For the text-containing cell, return its midpoint in (X, Y) coordinate format. 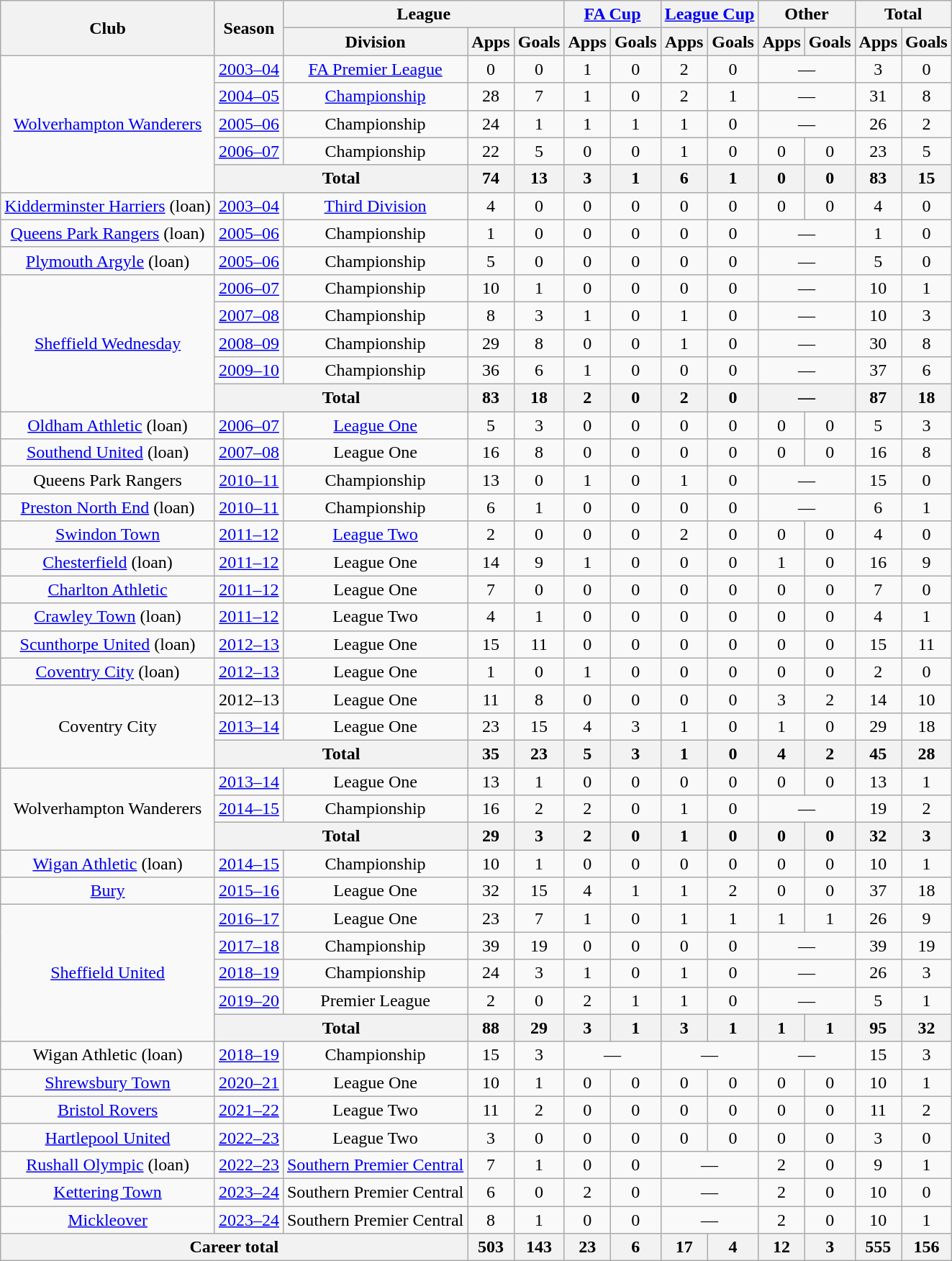
Preston North End (loan) (108, 507)
2020–21 (249, 1083)
Rushall Olympic (loan) (108, 1165)
Mickleover (108, 1220)
Plymouth Argyle (loan) (108, 261)
Club (108, 28)
35 (491, 754)
2015–16 (249, 891)
FA Premier League (375, 69)
Season (249, 28)
95 (878, 1028)
Bury (108, 891)
League (423, 14)
31 (878, 96)
Career total (235, 1247)
22 (491, 151)
2017–18 (249, 946)
Coventry City (loan) (108, 672)
Swindon Town (108, 535)
2008–09 (249, 343)
League Cup (710, 14)
Hartlepool United (108, 1137)
17 (684, 1247)
Shrewsbury Town (108, 1083)
Other (807, 14)
Crawley Town (loan) (108, 617)
Oldham Athletic (loan) (108, 425)
2009–10 (249, 371)
Scunthorpe United (loan) (108, 644)
Kettering Town (108, 1192)
Queens Park Rangers (108, 480)
Third Division (375, 206)
Bristol Rovers (108, 1110)
Chesterfield (loan) (108, 562)
Southend United (loan) (108, 453)
503 (491, 1247)
2019–20 (249, 1000)
Sheffield United (108, 973)
Queens Park Rangers (loan) (108, 233)
Sheffield Wednesday (108, 343)
88 (491, 1028)
555 (878, 1247)
2021–22 (249, 1110)
30 (878, 343)
Division (375, 42)
2004–05 (249, 96)
12 (781, 1247)
Coventry City (108, 726)
87 (878, 398)
2016–17 (249, 918)
36 (491, 371)
45 (878, 754)
143 (539, 1247)
74 (491, 178)
Premier League (375, 1000)
Kidderminster Harriers (loan) (108, 206)
156 (926, 1247)
Charlton Athletic (108, 589)
FA Cup (612, 14)
